Pinpoint the cell where the given text exists, returning its (x, y) midpoint coordinate. 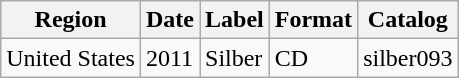
silber093 (408, 58)
Silber (235, 58)
Format (313, 20)
Label (235, 20)
2011 (170, 58)
Date (170, 20)
CD (313, 58)
Region (71, 20)
United States (71, 58)
Catalog (408, 20)
